Extract the (X, Y) coordinate from the center of the cell holding the provided text.  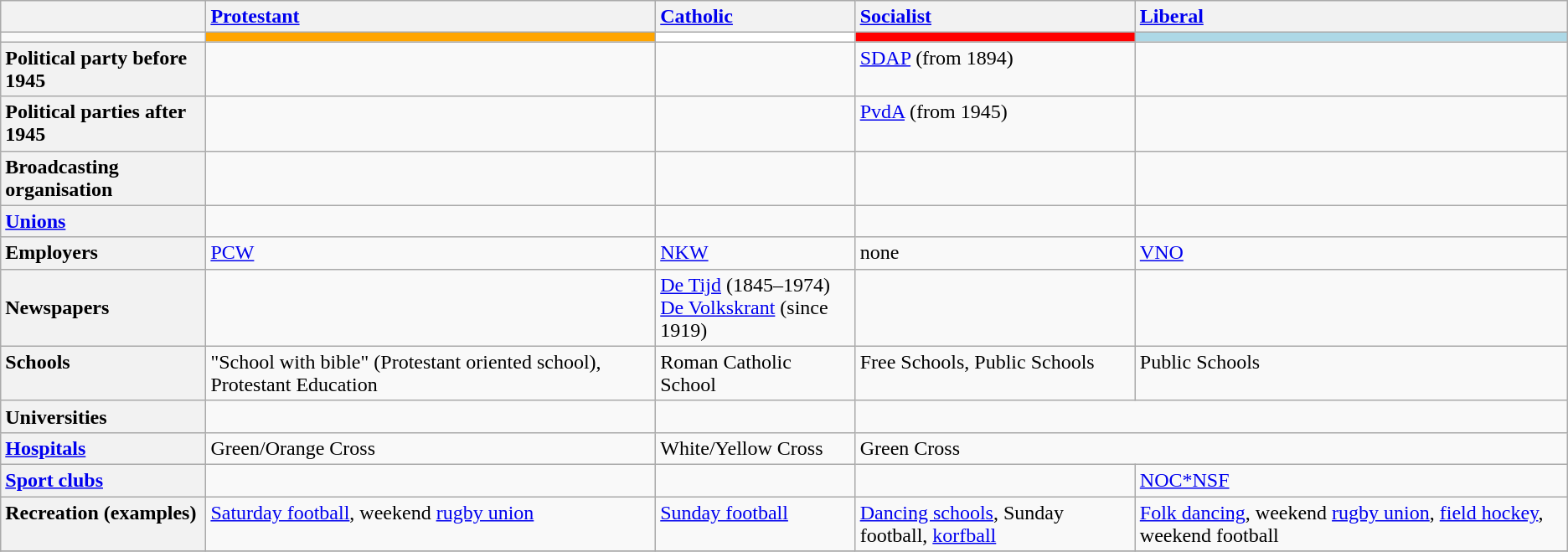
NKW (756, 253)
Political party before 1945 (104, 69)
Green Cross (1211, 448)
NOC*NSF (1351, 480)
De Tijd (1845–1974) De Volkskrant (since 1919) (756, 307)
Sunday football (756, 523)
Catholic (756, 17)
Liberal (1351, 17)
Sport clubs (104, 480)
PvdA (from 1945) (995, 124)
Folk dancing, weekend rugby union, field hockey, weekend football (1351, 523)
none (995, 253)
Employers (104, 253)
Newspapers (104, 307)
Socialist (995, 17)
PCW (431, 253)
VNO (1351, 253)
Unions (104, 221)
Public Schools (1351, 374)
Political parties after 1945 (104, 124)
Recreation (examples) (104, 523)
Roman Catholic School (756, 374)
White/Yellow Cross (756, 448)
Green/Orange Cross (431, 448)
Schools (104, 374)
SDAP (from 1894) (995, 69)
"School with bible" (Protestant oriented school), Protestant Education (431, 374)
Free Schools, Public Schools (995, 374)
Hospitals (104, 448)
Protestant (431, 17)
Dancing schools, Sunday football, korfball (995, 523)
Broadcasting organisation (104, 178)
Saturday football, weekend rugby union (431, 523)
Universities (104, 416)
